Determine the [X, Y] coordinate at the center of the cell enclosing the given text.  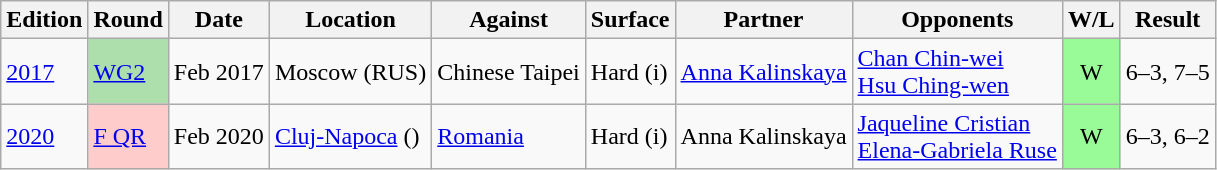
2017 [44, 72]
F QR [128, 136]
2020 [44, 136]
WG2 [128, 72]
Cluj-Napoca () [350, 136]
Edition [44, 20]
Surface [630, 20]
Date [218, 20]
Moscow (RUS) [350, 72]
6–3, 6–2 [1168, 136]
Feb 2017 [218, 72]
Romania [509, 136]
Feb 2020 [218, 136]
Result [1168, 20]
Chan Chin-wei Hsu Ching-wen [957, 72]
W/L [1091, 20]
Against [509, 20]
Jaqueline Cristian Elena-Gabriela Ruse [957, 136]
6–3, 7–5 [1168, 72]
Location [350, 20]
Chinese Taipei [509, 72]
Partner [764, 20]
Round [128, 20]
Opponents [957, 20]
